Scan for the cell matching the given text and deliver its [X, Y] coordinate at center. 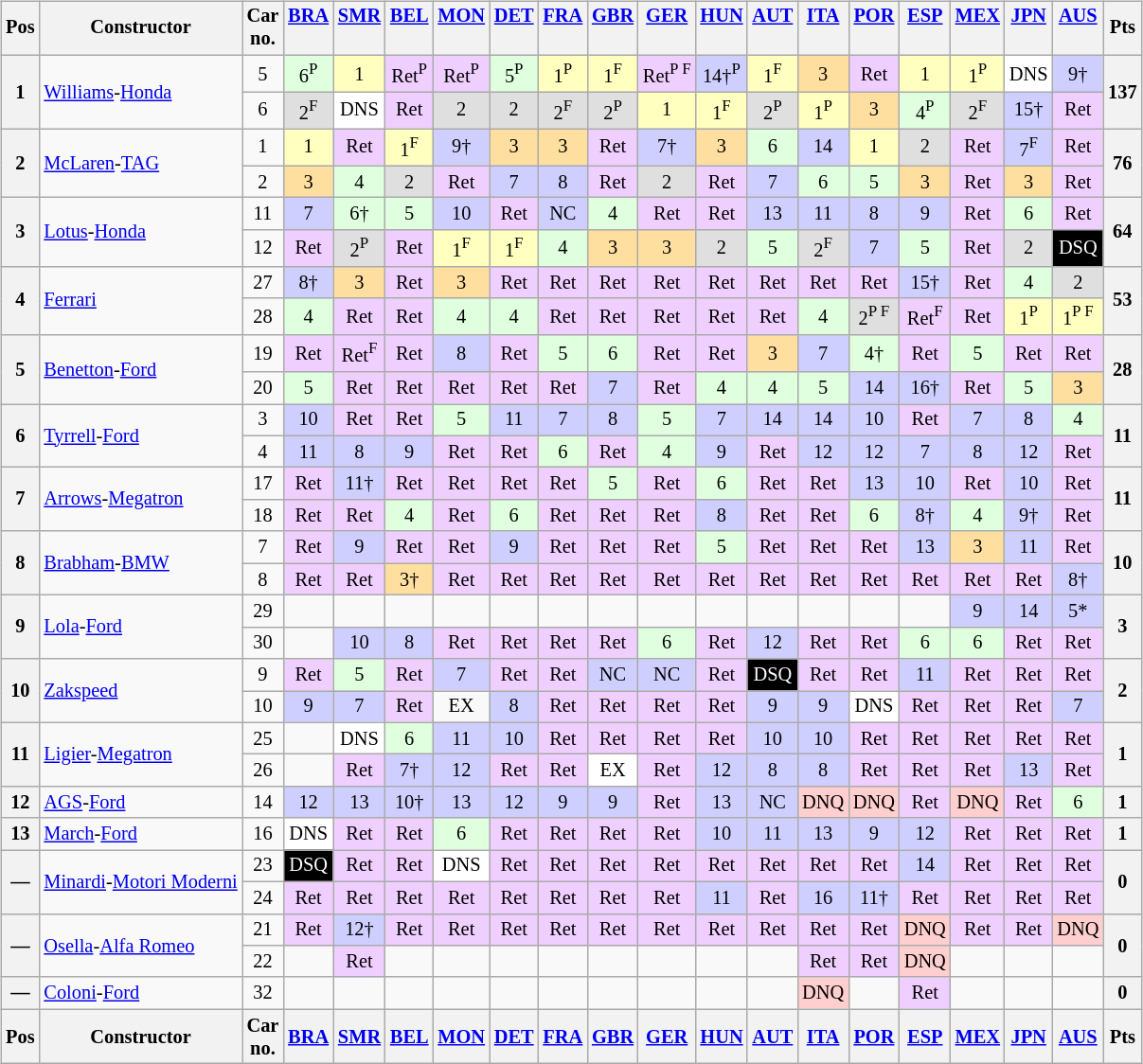
76 [1122, 163]
3† [409, 579]
Osella-Alfa Romeo [140, 945]
25 [263, 738]
Lola-Ford [140, 627]
14†P [722, 74]
Minardi-Motori Moderni [140, 882]
19 [263, 354]
20 [263, 388]
Benetton-Ford [140, 369]
64 [1122, 233]
53 [1122, 301]
24 [263, 897]
Ferrari [140, 301]
7F [1028, 148]
22 [263, 962]
McLaren-TAG [140, 163]
21 [263, 930]
1P F [1078, 316]
RetP F [667, 74]
March-Ford [140, 834]
6† [360, 214]
Ligier-Megatron [140, 754]
6P [309, 74]
26 [263, 771]
16† [925, 388]
137 [1122, 92]
5* [1078, 612]
29 [263, 612]
Tyrrell-Ford [140, 435]
5P [514, 74]
Brabham-BMW [140, 562]
Coloni-Ford [140, 993]
AGS-Ford [140, 803]
2P F [874, 316]
Lotus-Honda [140, 233]
Arrows-Megatron [140, 500]
32 [263, 993]
27 [263, 282]
4† [874, 354]
4P [925, 110]
Williams-Honda [140, 92]
23 [263, 866]
10† [409, 803]
18 [263, 516]
12† [360, 930]
30 [263, 643]
Zakspeed [140, 691]
17 [263, 484]
